Capture the cell that displays the provided text and extract its [X, Y] central coordinate. 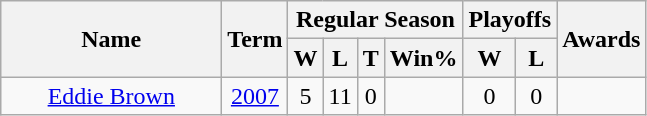
2007 [255, 96]
Eddie Brown [112, 96]
Awards [602, 39]
11 [340, 96]
Win% [424, 58]
T [370, 58]
5 [306, 96]
Name [112, 39]
Term [255, 39]
Playoffs [510, 20]
Regular Season [376, 20]
